Locate the cell with the specified text and output its [x, y] center coordinate. 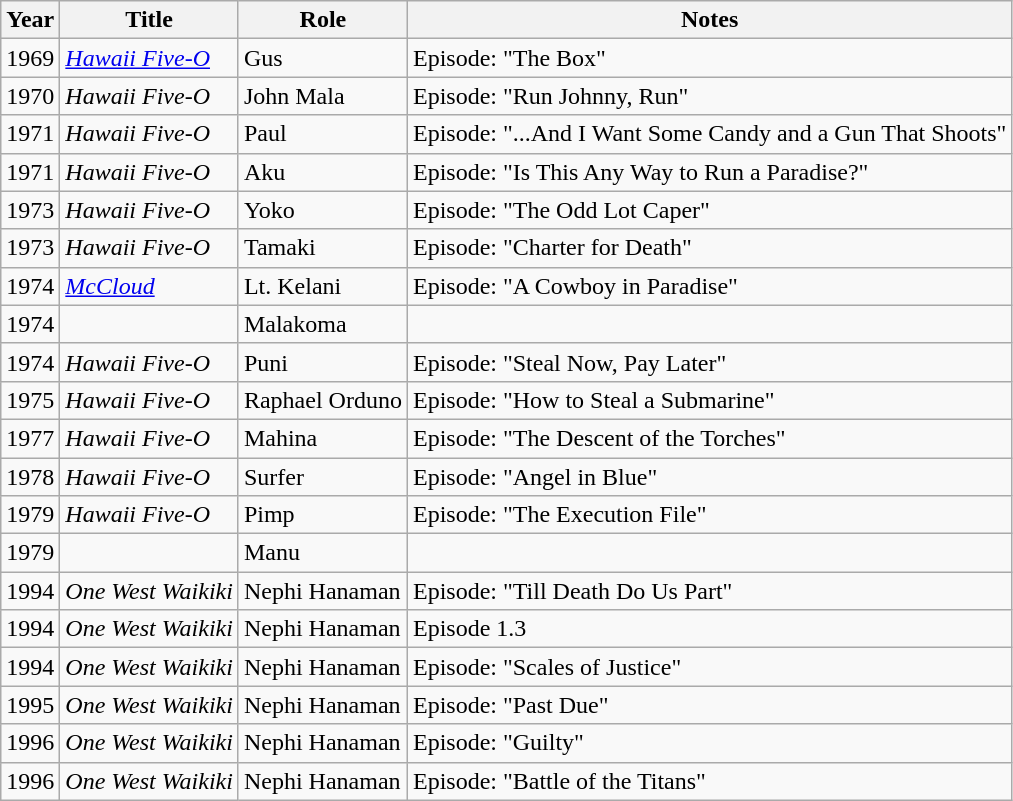
Yoko [322, 210]
1978 [30, 477]
Episode: "Angel in Blue" [709, 477]
Mahina [322, 438]
Episode: "Charter for Death" [709, 248]
1969 [30, 58]
Episode: "How to Steal a Submarine" [709, 400]
1970 [30, 96]
Raphael Orduno [322, 400]
Episode: "Till Death Do Us Part" [709, 591]
Episode: "The Odd Lot Caper" [709, 210]
Year [30, 20]
1975 [30, 400]
Episode: "Run Johnny, Run" [709, 96]
Tamaki [322, 248]
Lt. Kelani [322, 286]
Puni [322, 362]
Role [322, 20]
1995 [30, 705]
Surfer [322, 477]
Episode: "The Descent of the Torches" [709, 438]
Episode: "A Cowboy in Paradise" [709, 286]
Episode: "...And I Want Some Candy and a Gun That Shoots" [709, 134]
Episode: "Steal Now, Pay Later" [709, 362]
Notes [709, 20]
Episode: "Past Due" [709, 705]
Episode 1.3 [709, 629]
McCloud [150, 286]
Manu [322, 553]
Episode: "Battle of the Titans" [709, 781]
Episode: "The Execution File" [709, 515]
Episode: "Guilty" [709, 743]
John Mala [322, 96]
Aku [322, 172]
Malakoma [322, 324]
Title [150, 20]
Gus [322, 58]
Episode: "Is This Any Way to Run a Paradise?" [709, 172]
1977 [30, 438]
Paul [322, 134]
Pimp [322, 515]
Episode: "Scales of Justice" [709, 667]
Episode: "The Box" [709, 58]
